Output the [x, y] coordinate of the center of the cell containing the given text.  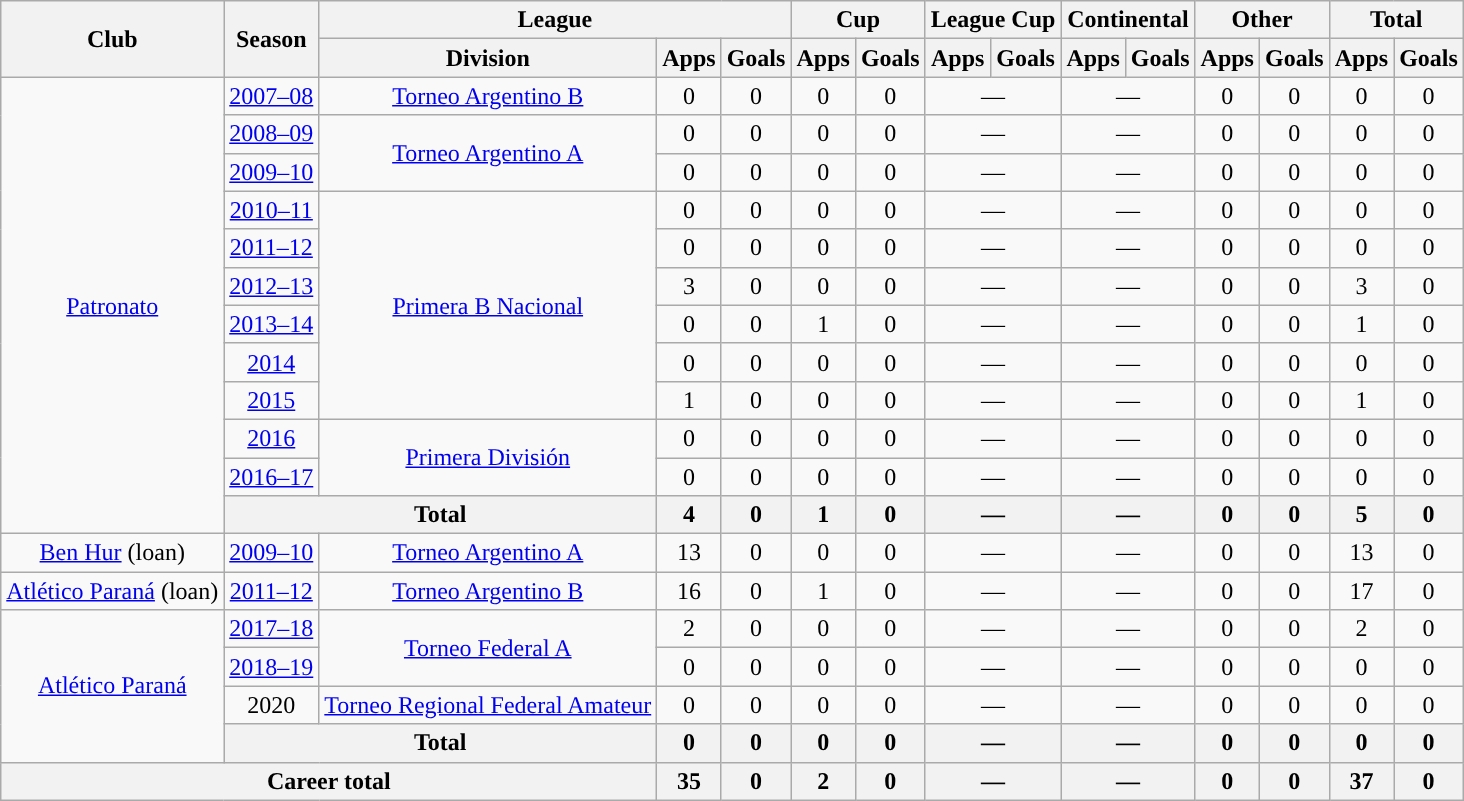
Primera B Nacional [488, 305]
2017–18 [272, 629]
2016 [272, 438]
2008–09 [272, 134]
17 [1361, 591]
2013–14 [272, 324]
Other [1262, 20]
2015 [272, 400]
Career total [329, 781]
Ben Hur (loan) [112, 553]
2012–13 [272, 286]
League [555, 20]
2016–17 [272, 477]
Season [272, 39]
16 [689, 591]
Club [112, 39]
Continental [1128, 20]
Torneo Federal A [488, 648]
2010–11 [272, 210]
2018–19 [272, 667]
4 [689, 515]
Primera División [488, 457]
Division [488, 58]
5 [1361, 515]
Patronato [112, 306]
Atlético Paraná [112, 686]
League Cup [993, 20]
35 [689, 781]
2020 [272, 705]
Atlético Paraná (loan) [112, 591]
Torneo Regional Federal Amateur [488, 705]
37 [1361, 781]
2007–08 [272, 96]
Cup [858, 20]
2014 [272, 362]
